Provide the (x, y) coordinate of the cell's center where the given text is located.  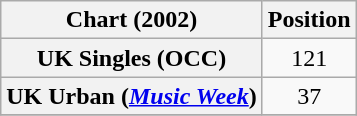
UK Urban (Music Week) (132, 96)
37 (309, 96)
Chart (2002) (132, 20)
Position (309, 20)
121 (309, 58)
UK Singles (OCC) (132, 58)
